Search for the cell housing the specified text and yield its [x, y] center coordinate. 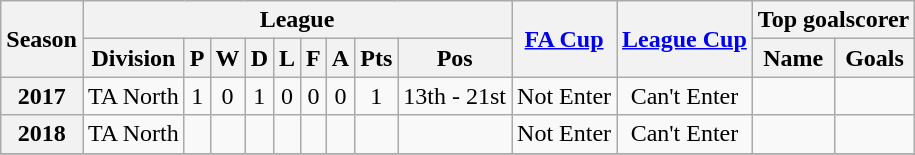
League Cup [685, 39]
Season [42, 39]
2018 [42, 134]
Division [133, 58]
Pts [376, 58]
Top goalscorer [833, 20]
13th - 21st [455, 96]
A [340, 58]
League [296, 20]
Name [793, 58]
FA Cup [564, 39]
Pos [455, 58]
2017 [42, 96]
L [288, 58]
W [228, 58]
Goals [874, 58]
P [197, 58]
F [314, 58]
D [259, 58]
